Extract the [x, y] coordinate from the center of the cell holding the provided text.  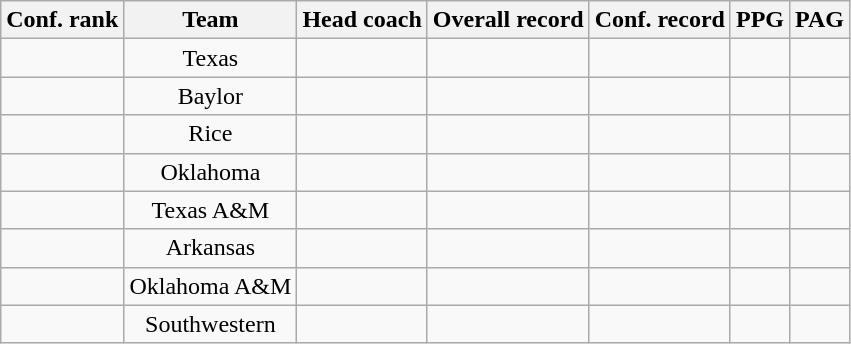
PAG [820, 20]
Baylor [210, 96]
Team [210, 20]
Southwestern [210, 324]
Oklahoma [210, 172]
Conf. record [660, 20]
Rice [210, 134]
Texas A&M [210, 210]
Head coach [362, 20]
PPG [760, 20]
Texas [210, 58]
Conf. rank [62, 20]
Oklahoma A&M [210, 286]
Arkansas [210, 248]
Overall record [508, 20]
